Return the [x, y] coordinate for the center point of the cell that contains the specified text.  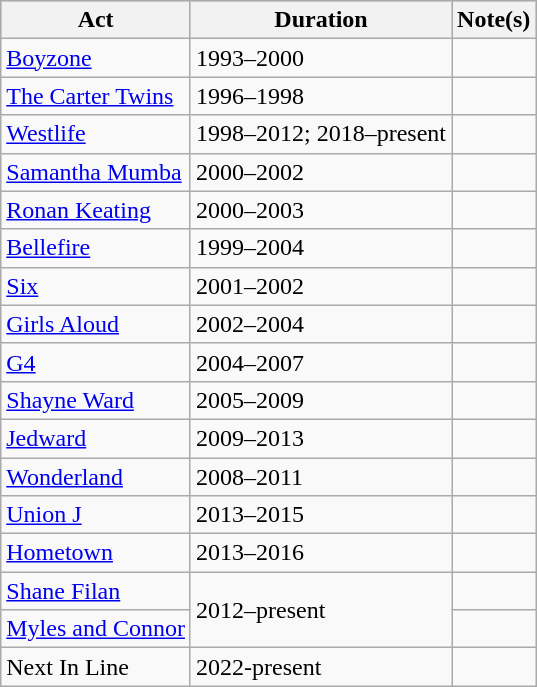
Girls Aloud [96, 324]
Ronan Keating [96, 210]
2013–2016 [320, 553]
Six [96, 286]
Westlife [96, 134]
2004–2007 [320, 362]
Wonderland [96, 477]
The Carter Twins [96, 96]
2005–2009 [320, 400]
Act [96, 20]
2000–2002 [320, 172]
Next In Line [96, 667]
1993–2000 [320, 58]
2000–2003 [320, 210]
Note(s) [494, 20]
Hometown [96, 553]
2012–present [320, 610]
2009–2013 [320, 438]
1996–1998 [320, 96]
Shayne Ward [96, 400]
1999–2004 [320, 248]
Bellefire [96, 248]
Union J [96, 515]
1998–2012; 2018–present [320, 134]
2008–2011 [320, 477]
Duration [320, 20]
2002–2004 [320, 324]
2022-present [320, 667]
Samantha Mumba [96, 172]
2001–2002 [320, 286]
Boyzone [96, 58]
Myles and Connor [96, 629]
Shane Filan [96, 591]
2013–2015 [320, 515]
Jedward [96, 438]
G4 [96, 362]
